Scan for the cell matching the given text and deliver its [X, Y] coordinate at center. 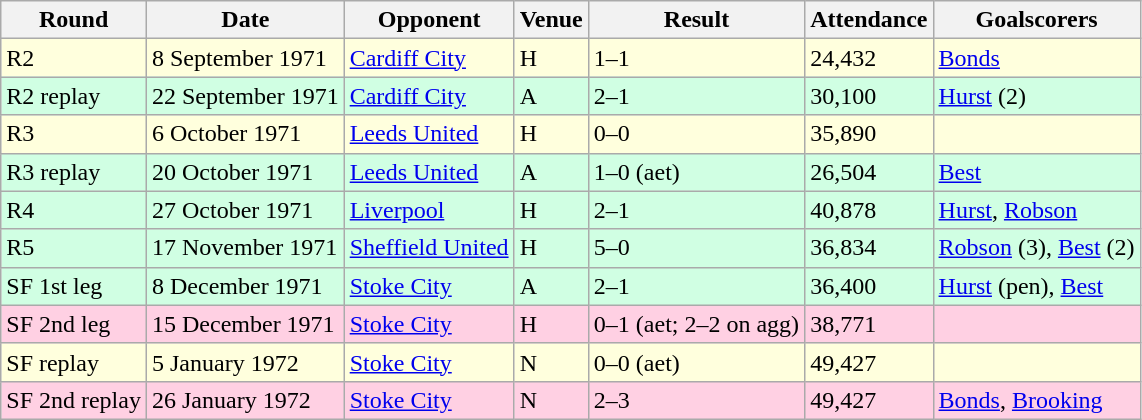
1–0 (aet) [696, 172]
R4 [74, 210]
SF replay [74, 362]
SF 2nd replay [74, 400]
Bonds, Brooking [1036, 400]
5–0 [696, 248]
30,100 [869, 96]
R2 [74, 58]
17 November 1971 [245, 248]
Bonds [1036, 58]
40,878 [869, 210]
38,771 [869, 324]
6 October 1971 [245, 134]
Venue [551, 20]
Best [1036, 172]
Hurst (2) [1036, 96]
1–1 [696, 58]
SF 2nd leg [74, 324]
24,432 [869, 58]
35,890 [869, 134]
Round [74, 20]
R2 replay [74, 96]
Robson (3), Best (2) [1036, 248]
R5 [74, 248]
Liverpool [429, 210]
36,834 [869, 248]
Sheffield United [429, 248]
5 January 1972 [245, 362]
Date [245, 20]
20 October 1971 [245, 172]
2–3 [696, 400]
Opponent [429, 20]
Goalscorers [1036, 20]
26 January 1972 [245, 400]
22 September 1971 [245, 96]
R3 replay [74, 172]
Hurst, Robson [1036, 210]
26,504 [869, 172]
Attendance [869, 20]
0–1 (aet; 2–2 on agg) [696, 324]
0–0 (aet) [696, 362]
8 December 1971 [245, 286]
R3 [74, 134]
36,400 [869, 286]
SF 1st leg [74, 286]
8 September 1971 [245, 58]
0–0 [696, 134]
27 October 1971 [245, 210]
Result [696, 20]
Hurst (pen), Best [1036, 286]
15 December 1971 [245, 324]
